Return [x, y] of the center of cell containing provided text 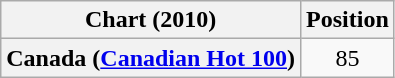
Canada (Canadian Hot 100) [151, 58]
Chart (2010) [151, 20]
Position [348, 20]
85 [348, 58]
